Scan for the cell matching the given text and deliver its (X, Y) coordinate at center. 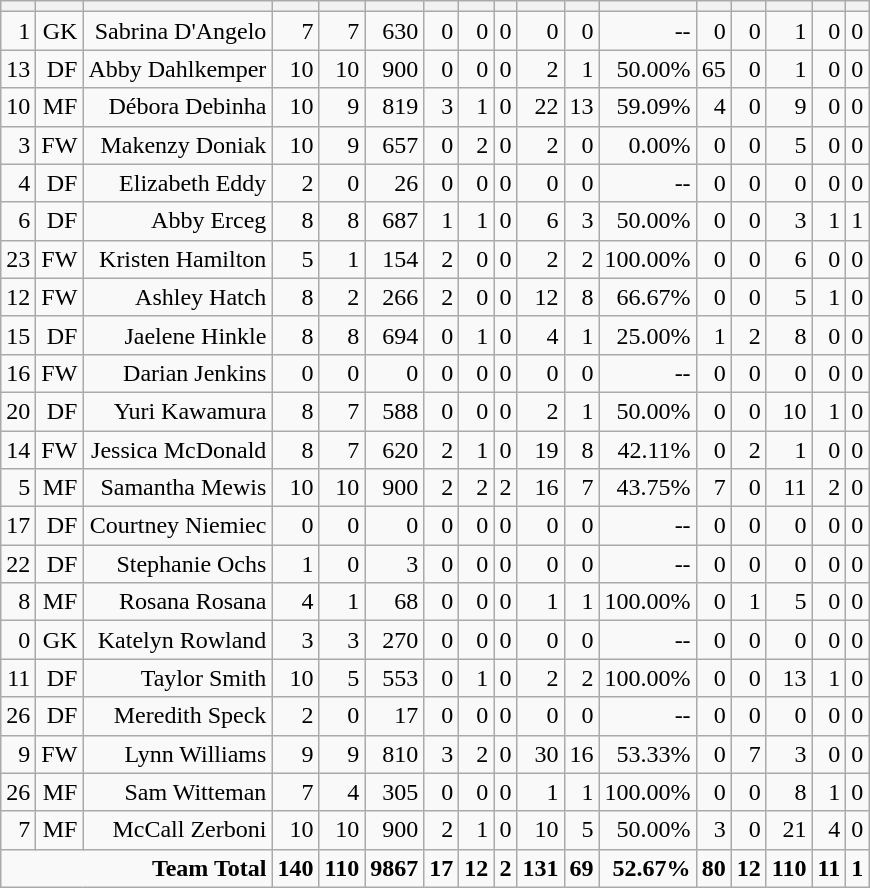
Sam Witteman (178, 792)
68 (394, 602)
140 (296, 868)
59.09% (648, 107)
630 (394, 31)
15 (18, 335)
53.33% (648, 754)
Abby Dahlkemper (178, 69)
Débora Debinha (178, 107)
Meredith Speck (178, 716)
Darian Jenkins (178, 373)
Samantha Mewis (178, 488)
21 (789, 830)
9867 (394, 868)
819 (394, 107)
Sabrina D'Angelo (178, 31)
Yuri Kawamura (178, 411)
20 (18, 411)
Team Total (136, 868)
25.00% (648, 335)
Elizabeth Eddy (178, 183)
McCall Zerboni (178, 830)
154 (394, 259)
266 (394, 297)
52.67% (648, 868)
Makenzy Doniak (178, 145)
620 (394, 449)
131 (540, 868)
43.75% (648, 488)
687 (394, 221)
30 (540, 754)
Stephanie Ochs (178, 564)
14 (18, 449)
Rosana Rosana (178, 602)
69 (582, 868)
Lynn Williams (178, 754)
Abby Erceg (178, 221)
305 (394, 792)
Kristen Hamilton (178, 259)
810 (394, 754)
657 (394, 145)
Ashley Hatch (178, 297)
19 (540, 449)
0.00% (648, 145)
Jessica McDonald (178, 449)
588 (394, 411)
553 (394, 678)
80 (714, 868)
Jaelene Hinkle (178, 335)
Taylor Smith (178, 678)
65 (714, 69)
694 (394, 335)
23 (18, 259)
270 (394, 640)
Courtney Niemiec (178, 526)
66.67% (648, 297)
Katelyn Rowland (178, 640)
42.11% (648, 449)
